Locate the cell with the specified text and output its [x, y] center coordinate. 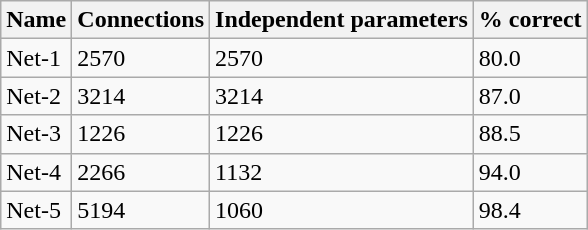
Net-3 [36, 134]
Net-5 [36, 210]
94.0 [530, 172]
1132 [342, 172]
Net-4 [36, 172]
98.4 [530, 210]
1060 [342, 210]
% correct [530, 20]
88.5 [530, 134]
80.0 [530, 58]
Connections [141, 20]
87.0 [530, 96]
Independent parameters [342, 20]
Net-1 [36, 58]
Net-2 [36, 96]
2266 [141, 172]
Name [36, 20]
5194 [141, 210]
